Return the [x, y] coordinate for the center point of the cell that contains the specified text.  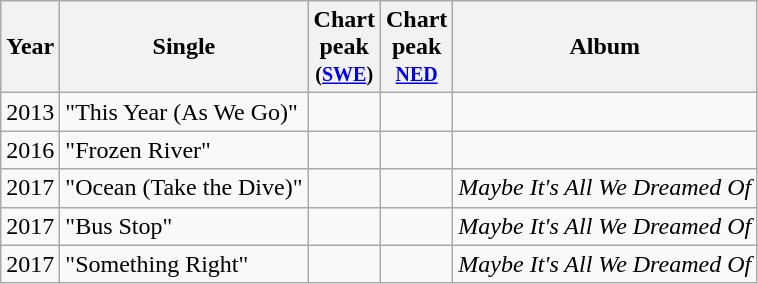
Chart peakNED [416, 47]
"Something Right" [184, 264]
Year [30, 47]
"This Year (As We Go)" [184, 112]
"Ocean (Take the Dive)" [184, 188]
"Bus Stop" [184, 226]
Chart peak(SWE) [344, 47]
"Frozen River" [184, 150]
2016 [30, 150]
2013 [30, 112]
Album [605, 47]
Single [184, 47]
